Extract the (x, y) coordinate from the center of the cell holding the provided text.  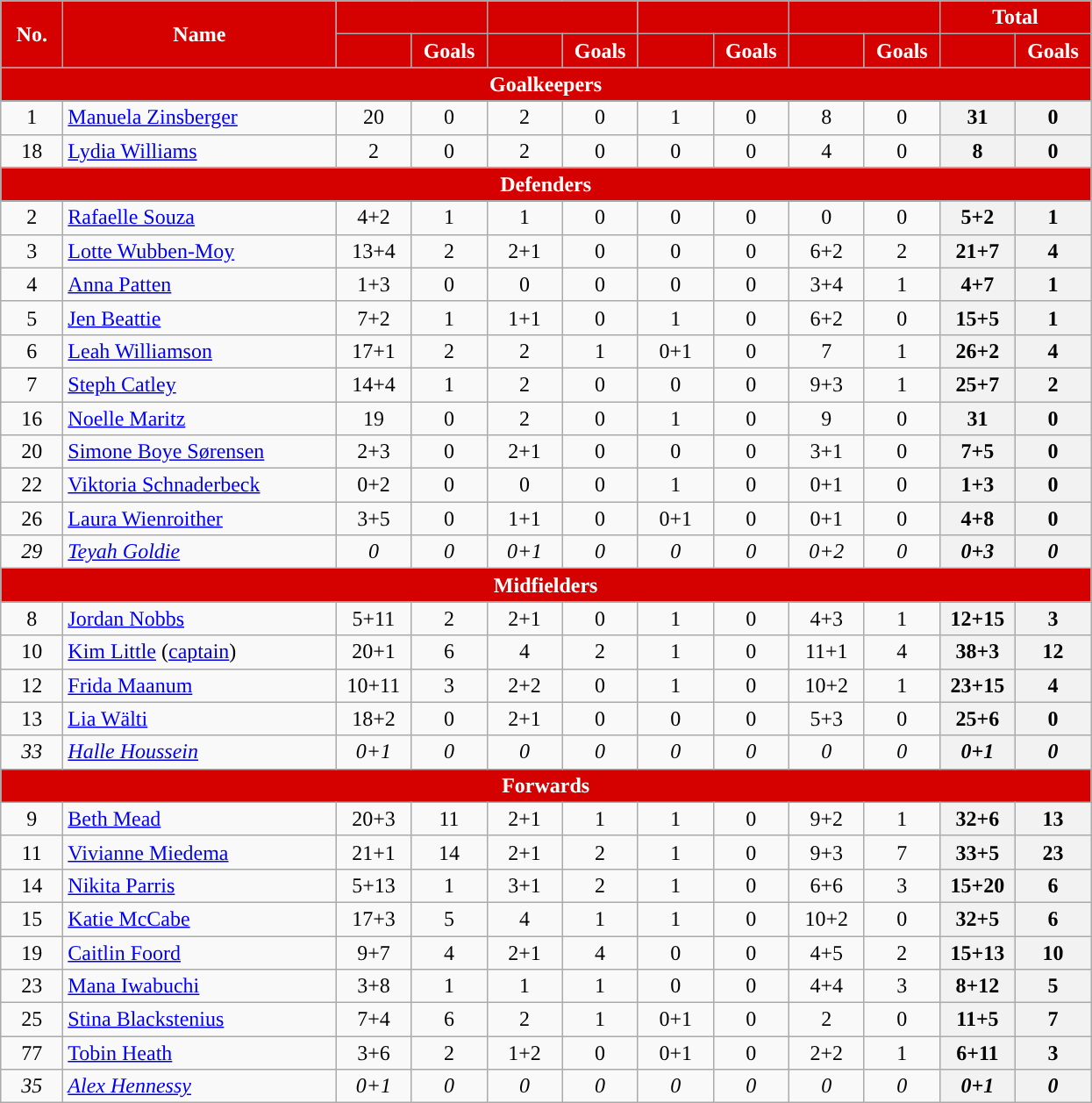
Teyah Goldie (200, 552)
Viktoria Schnaderbeck (200, 485)
Beth Mead (200, 819)
2+3 (374, 452)
11+1 (826, 652)
3+8 (374, 986)
18 (32, 151)
Jordan Nobbs (200, 619)
38+3 (977, 652)
Defenders (546, 184)
33+5 (977, 852)
9+2 (826, 819)
12+15 (977, 619)
4+7 (977, 284)
16 (32, 419)
20+3 (374, 819)
15+20 (977, 885)
25+6 (977, 719)
21+7 (977, 251)
33 (32, 752)
6+11 (977, 1053)
6+6 (826, 885)
Laura Wienroither (200, 519)
Midfielders (546, 585)
Simone Boye Sørensen (200, 452)
15+5 (977, 318)
5+2 (977, 218)
77 (32, 1053)
29 (32, 552)
11+5 (977, 1020)
26 (32, 519)
32+6 (977, 819)
Anna Patten (200, 284)
15+13 (977, 952)
Caitlin Foord (200, 952)
10+11 (374, 685)
Vivianne Miedema (200, 852)
4+4 (826, 986)
15 (32, 919)
Mana Iwabuchi (200, 986)
4+5 (826, 952)
Halle Houssein (200, 752)
25 (32, 1020)
3+6 (374, 1053)
Manuela Zinsberger (200, 118)
Total (1015, 18)
5+3 (826, 719)
8+12 (977, 986)
18+2 (374, 719)
Lia Wälti (200, 719)
7+4 (374, 1020)
17+1 (374, 351)
7+2 (374, 318)
32+5 (977, 919)
13+4 (374, 251)
Frida Maanum (200, 685)
4+2 (374, 218)
Tobin Heath (200, 1053)
4+8 (977, 519)
0+3 (977, 552)
Goalkeepers (546, 84)
21+1 (374, 852)
7+5 (977, 452)
5+13 (374, 885)
Alex Hennessy (200, 1086)
26+2 (977, 351)
1+2 (525, 1053)
Steph Catley (200, 384)
Nikita Parris (200, 885)
4+3 (826, 619)
3+5 (374, 519)
Jen Beattie (200, 318)
Lydia Williams (200, 151)
35 (32, 1086)
25+7 (977, 384)
5+11 (374, 619)
Stina Blackstenius (200, 1020)
17+3 (374, 919)
Forwards (546, 785)
Leah Williamson (200, 351)
Lotte Wubben-Moy (200, 251)
No. (32, 34)
Kim Little (captain) (200, 652)
9+7 (374, 952)
Name (200, 34)
3+4 (826, 284)
Noelle Maritz (200, 419)
20+1 (374, 652)
Rafaelle Souza (200, 218)
14+4 (374, 384)
Katie McCabe (200, 919)
23+15 (977, 685)
22 (32, 485)
